Identify which cell holds the provided text, then report its [x, y] central coordinate. 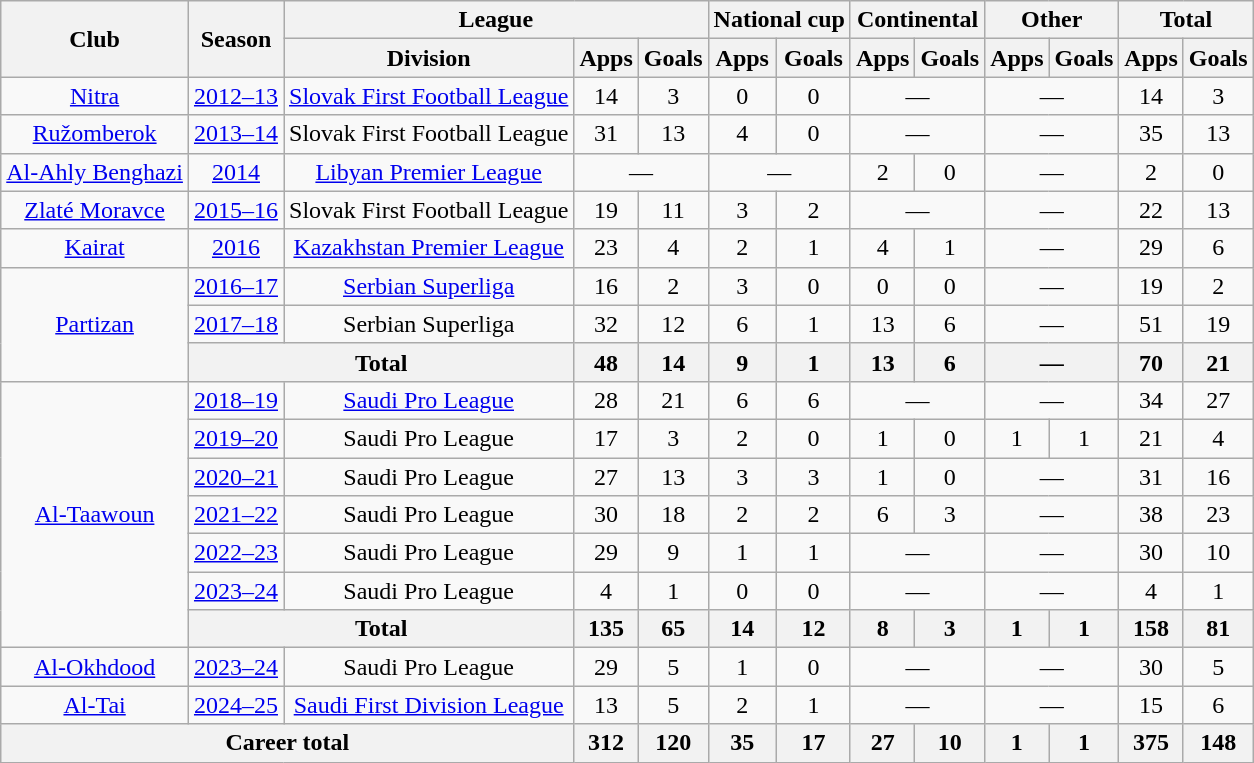
2016–17 [236, 286]
Al-Okhdood [95, 667]
Kairat [95, 248]
2022–23 [236, 553]
8 [882, 629]
51 [1151, 324]
28 [606, 400]
81 [1218, 629]
11 [673, 210]
158 [1151, 629]
Division [429, 58]
Al-Ahly Benghazi [95, 172]
League [496, 20]
375 [1151, 743]
Al-Tai [95, 705]
2016 [236, 248]
15 [1151, 705]
2021–22 [236, 515]
Partizan [95, 324]
18 [673, 515]
32 [606, 324]
2017–18 [236, 324]
Season [236, 39]
Nitra [95, 96]
22 [1151, 210]
38 [1151, 515]
120 [673, 743]
65 [673, 629]
48 [606, 362]
34 [1151, 400]
Zlaté Moravce [95, 210]
2019–20 [236, 438]
148 [1218, 743]
Al-Taawoun [95, 514]
Club [95, 39]
Saudi First Division League [429, 705]
Career total [288, 743]
National cup [779, 20]
Kazakhstan Premier League [429, 248]
2020–21 [236, 477]
Ružomberok [95, 134]
Other [1052, 20]
70 [1151, 362]
135 [606, 629]
2015–16 [236, 210]
312 [606, 743]
2014 [236, 172]
2012–13 [236, 96]
2013–14 [236, 134]
Libyan Premier League [429, 172]
2024–25 [236, 705]
Continental [917, 20]
2018–19 [236, 400]
